Capture the cell that displays the provided text and extract its (x, y) central coordinate. 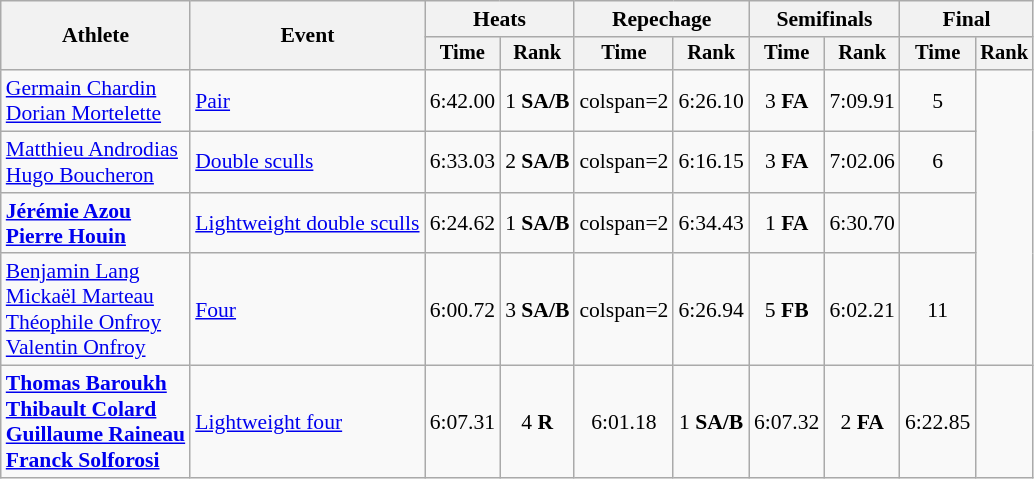
Jérémie AzouPierre Houin (96, 224)
Matthieu AndrodiasHugo Boucheron (96, 162)
6:26.10 (710, 100)
1 FA (786, 224)
Germain ChardinDorian Mortelette (96, 100)
Four (307, 310)
Pair (307, 100)
Semifinals (824, 19)
6:22.85 (938, 422)
6:01.18 (624, 422)
5 FB (786, 310)
Double sculls (307, 162)
6:26.94 (710, 310)
2 FA (862, 422)
Repechage (662, 19)
3 SA/B (537, 310)
Benjamin LangMickaël MarteauThéophile OnfroyValentin Onfroy (96, 310)
Lightweight four (307, 422)
6 (938, 162)
5 (938, 100)
Final (966, 19)
6:07.31 (462, 422)
4 R (537, 422)
6:42.00 (462, 100)
6:34.43 (710, 224)
Athlete (96, 36)
2 SA/B (537, 162)
11 (938, 310)
Event (307, 36)
7:09.91 (862, 100)
6:33.03 (462, 162)
6:16.15 (710, 162)
Heats (500, 19)
Lightweight double sculls (307, 224)
6:07.32 (786, 422)
Thomas BaroukhThibault ColardGuillaume RaineauFranck Solforosi (96, 422)
7:02.06 (862, 162)
6:00.72 (462, 310)
6:24.62 (462, 224)
6:30.70 (862, 224)
6:02.21 (862, 310)
